From the cell containing the given text, extract its center point as (X, Y) coordinate. 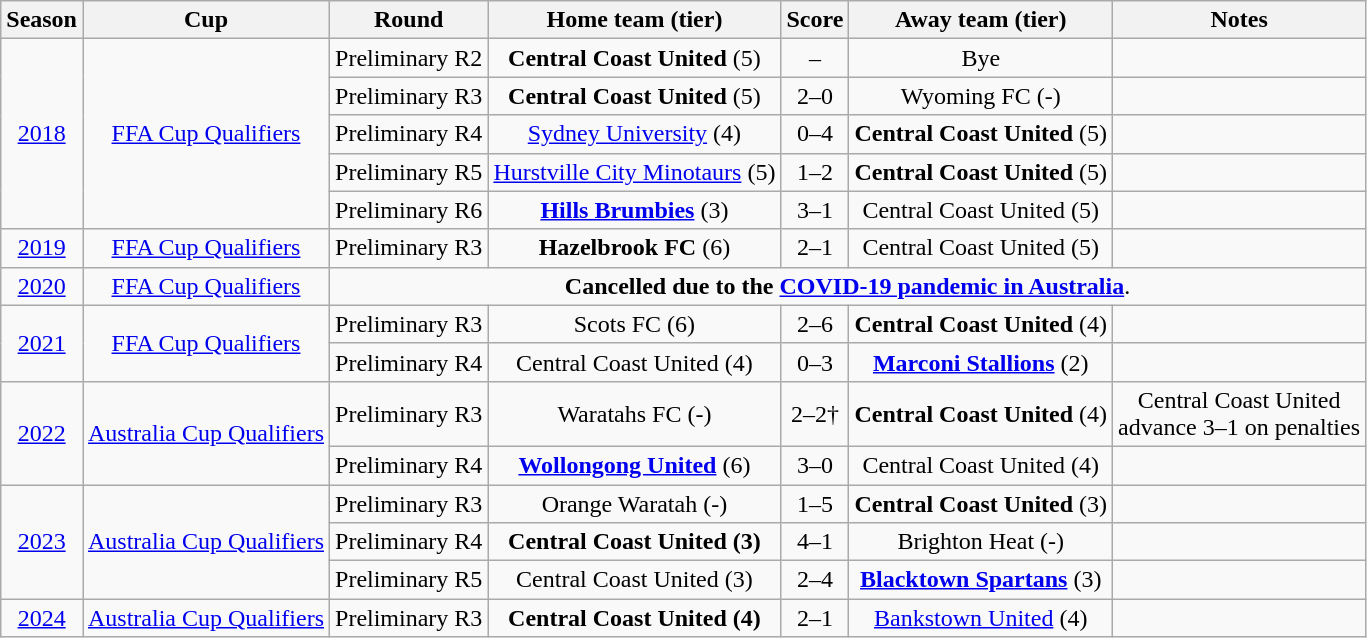
Wyoming FC (-) (981, 96)
Waratahs FC (-) (634, 414)
Wollongong United (6) (634, 465)
Hurstville City Minotaurs (5) (634, 172)
2–2† (815, 414)
Home team (tier) (634, 20)
2023 (42, 541)
2021 (42, 343)
2024 (42, 618)
2022 (42, 432)
3–1 (815, 210)
Central Coast United advance 3–1 on penalties (1240, 414)
Marconi Stallions (2) (981, 362)
1–2 (815, 172)
Scots FC (6) (634, 324)
Hazelbrook FC (6) (634, 248)
Cup (206, 20)
2–4 (815, 580)
Orange Waratah (-) (634, 503)
2020 (42, 286)
Round (409, 20)
Bye (981, 58)
2018 (42, 134)
2–0 (815, 96)
Notes (1240, 20)
Cancelled due to the COVID-19 pandemic in Australia. (848, 286)
Blacktown Spartans (3) (981, 580)
Score (815, 20)
– (815, 58)
4–1 (815, 542)
0–3 (815, 362)
Preliminary R2 (409, 58)
1–5 (815, 503)
Away team (tier) (981, 20)
3–0 (815, 465)
2019 (42, 248)
0–4 (815, 134)
Sydney University (4) (634, 134)
Season (42, 20)
Hills Brumbies (3) (634, 210)
Bankstown United (4) (981, 618)
2–6 (815, 324)
Preliminary R6 (409, 210)
Brighton Heat (-) (981, 542)
